Search for the cell housing the specified text and yield its [x, y] center coordinate. 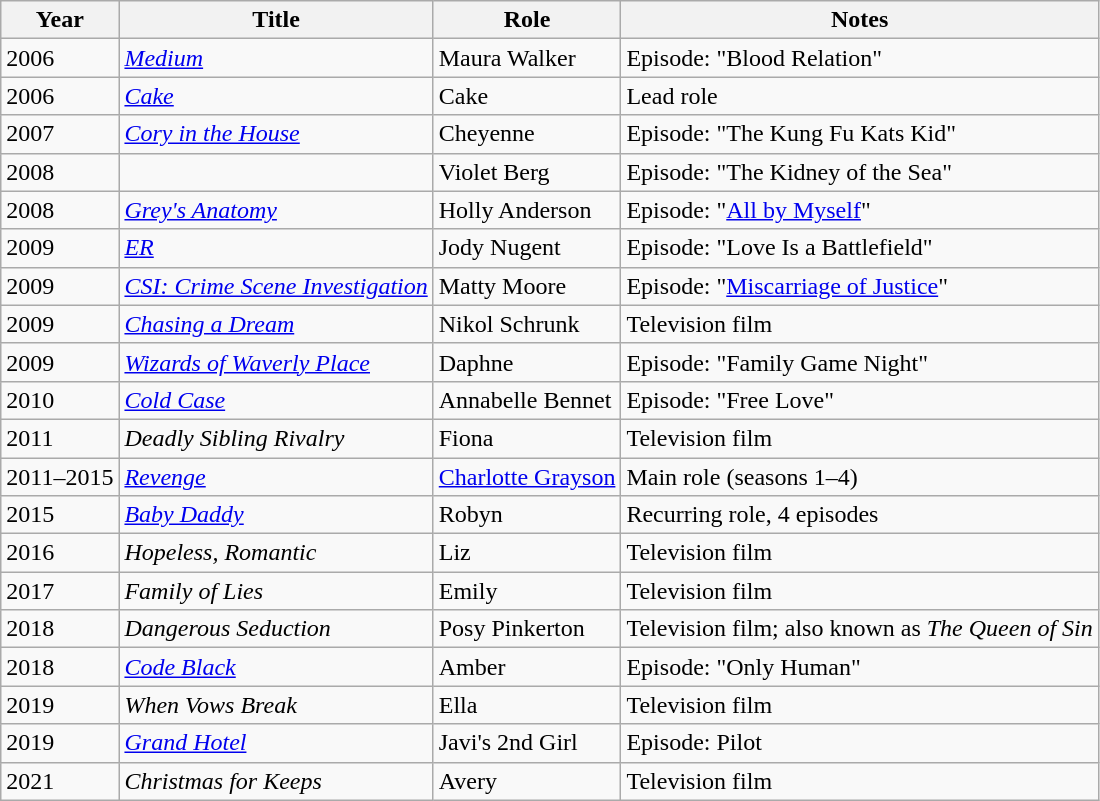
Recurring role, 4 episodes [860, 515]
Episode: "Free Love" [860, 400]
Episode: "Only Human" [860, 667]
Year [60, 20]
Episode: "Love Is a Battlefield" [860, 248]
CSI: Crime Scene Investigation [276, 286]
Charlotte Grayson [527, 477]
2007 [60, 134]
Grand Hotel [276, 743]
Grey's Anatomy [276, 210]
Title [276, 20]
Hopeless, Romantic [276, 553]
Christmas for Keeps [276, 781]
2021 [60, 781]
2015 [60, 515]
Ella [527, 705]
Avery [527, 781]
Chasing a Dream [276, 324]
When Vows Break [276, 705]
Episode: "Blood Relation" [860, 58]
2011 [60, 438]
Role [527, 20]
Episode: "The Kidney of the Sea" [860, 172]
Holly Anderson [527, 210]
2011–2015 [60, 477]
Code Black [276, 667]
2010 [60, 400]
Medium [276, 58]
Nikol Schrunk [527, 324]
Baby Daddy [276, 515]
Annabelle Bennet [527, 400]
Deadly Sibling Rivalry [276, 438]
Episode: "Family Game Night" [860, 362]
Episode: Pilot [860, 743]
Liz [527, 553]
Cold Case [276, 400]
Episode: "Miscarriage of Justice" [860, 286]
2016 [60, 553]
Posy Pinkerton [527, 629]
Jody Nugent [527, 248]
Cory in the House [276, 134]
Television film; also known as The Queen of Sin [860, 629]
Violet Berg [527, 172]
Javi's 2nd Girl [527, 743]
Wizards of Waverly Place [276, 362]
Emily [527, 591]
Family of Lies [276, 591]
Lead role [860, 96]
Amber [527, 667]
Main role (seasons 1–4) [860, 477]
2017 [60, 591]
ER [276, 248]
Daphne [527, 362]
Notes [860, 20]
Dangerous Seduction [276, 629]
Cheyenne [527, 134]
Fiona [527, 438]
Robyn [527, 515]
Revenge [276, 477]
Matty Moore [527, 286]
Episode: "The Kung Fu Kats Kid" [860, 134]
Maura Walker [527, 58]
Episode: "All by Myself" [860, 210]
